Extract the (x, y) coordinate from the center of the cell holding the provided text.  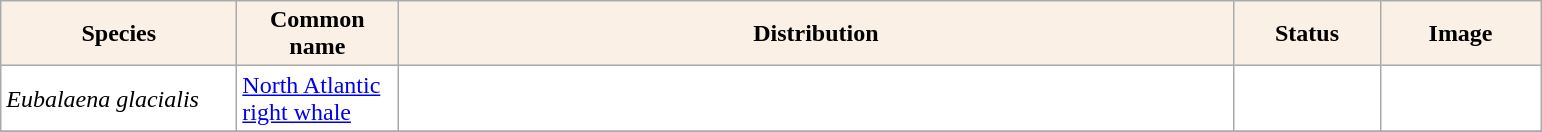
Distribution (816, 34)
Species (119, 34)
Status (1307, 34)
North Atlantic right whale (318, 98)
Image (1460, 34)
Common name (318, 34)
Eubalaena glacialis (119, 98)
